From the cell containing the given text, extract its center point as (x, y) coordinate. 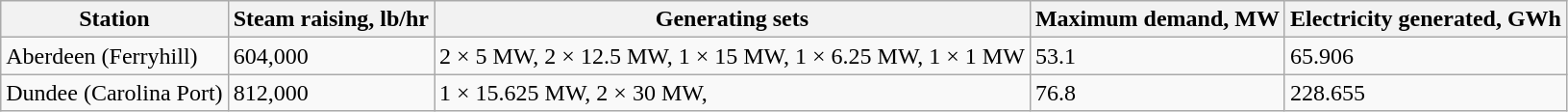
Steam raising, lb/hr (331, 19)
Maximum demand, MW (1157, 19)
Generating sets (733, 19)
Aberdeen (Ferryhill) (114, 56)
812,000 (331, 93)
76.8 (1157, 93)
1 × 15.625 MW, 2 × 30 MW, (733, 93)
2 × 5 MW, 2 × 12.5 MW, 1 × 15 MW, 1 × 6.25 MW, 1 × 1 MW (733, 56)
53.1 (1157, 56)
604,000 (331, 56)
228.655 (1425, 93)
Station (114, 19)
Dundee (Carolina Port) (114, 93)
65.906 (1425, 56)
Electricity generated, GWh (1425, 19)
